Provide the (X, Y) coordinate of the cell's center where the given text is located.  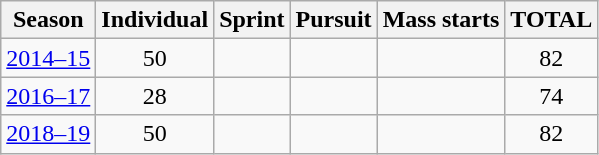
Sprint (252, 20)
74 (552, 96)
TOTAL (552, 20)
Mass starts (441, 20)
2018–19 (48, 134)
2014–15 (48, 58)
2016–17 (48, 96)
Individual (155, 20)
Pursuit (334, 20)
Season (48, 20)
28 (155, 96)
